Scan for the cell matching the given text and deliver its [X, Y] coordinate at center. 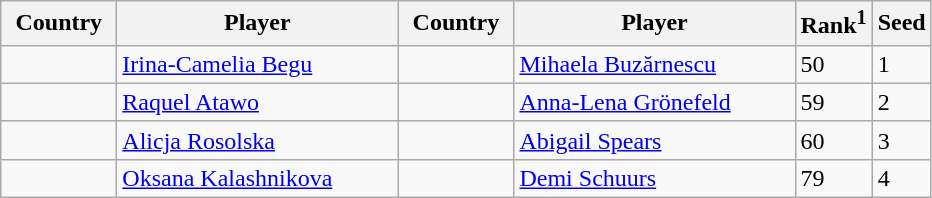
4 [902, 178]
Demi Schuurs [654, 178]
Oksana Kalashnikova [258, 178]
Alicja Rosolska [258, 140]
Anna-Lena Grönefeld [654, 102]
60 [834, 140]
3 [902, 140]
79 [834, 178]
Irina-Camelia Begu [258, 64]
50 [834, 64]
Seed [902, 24]
2 [902, 102]
59 [834, 102]
Raquel Atawo [258, 102]
Rank1 [834, 24]
Abigail Spears [654, 140]
1 [902, 64]
Mihaela Buzărnescu [654, 64]
